For the text-containing cell, return its midpoint in (x, y) coordinate format. 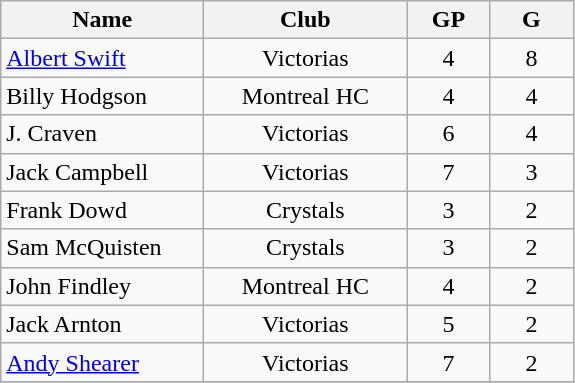
Jack Campbell (102, 172)
5 (448, 324)
Club (306, 20)
Frank Dowd (102, 210)
Albert Swift (102, 58)
Jack Arnton (102, 324)
GP (448, 20)
G (532, 20)
Andy Shearer (102, 362)
John Findley (102, 286)
Sam McQuisten (102, 248)
Name (102, 20)
Billy Hodgson (102, 96)
6 (448, 134)
J. Craven (102, 134)
8 (532, 58)
